Scan for the cell matching the given text and deliver its [X, Y] coordinate at center. 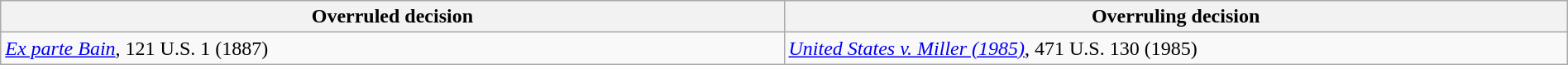
Overruled decision [392, 17]
United States v. Miller (1985), 471 U.S. 130 (1985) [1176, 48]
Overruling decision [1176, 17]
Ex parte Bain, 121 U.S. 1 (1887) [392, 48]
